Scan for the cell matching the given text and deliver its [X, Y] coordinate at center. 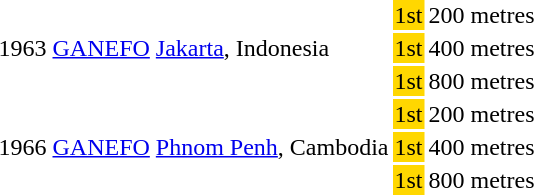
Jakarta, Indonesia [272, 48]
Phnom Penh, Cambodia [272, 147]
